Scan for the cell matching the given text and deliver its (X, Y) coordinate at center. 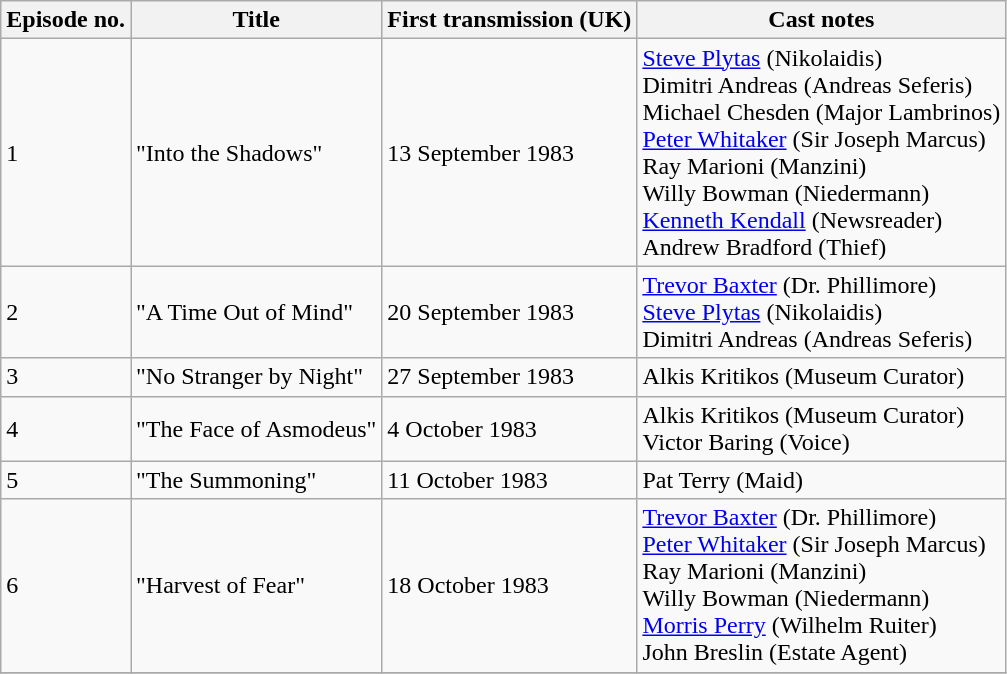
5 (66, 480)
4 October 1983 (510, 428)
"No Stranger by Night" (256, 377)
20 September 1983 (510, 312)
Alkis Kritikos (Museum Curator) (822, 377)
Pat Terry (Maid) (822, 480)
13 September 1983 (510, 152)
1 (66, 152)
27 September 1983 (510, 377)
First transmission (UK) (510, 20)
Alkis Kritikos (Museum Curator) Victor Baring (Voice) (822, 428)
6 (66, 586)
"The Summoning" (256, 480)
"Into the Shadows" (256, 152)
11 October 1983 (510, 480)
Cast notes (822, 20)
Episode no. (66, 20)
Trevor Baxter (Dr. Phillimore) Steve Plytas (Nikolaidis) Dimitri Andreas (Andreas Seferis) (822, 312)
18 October 1983 (510, 586)
3 (66, 377)
Title (256, 20)
"The Face of Asmodeus" (256, 428)
4 (66, 428)
"A Time Out of Mind" (256, 312)
2 (66, 312)
"Harvest of Fear" (256, 586)
